Return the (x, y) coordinate for the center point of the cell that contains the specified text.  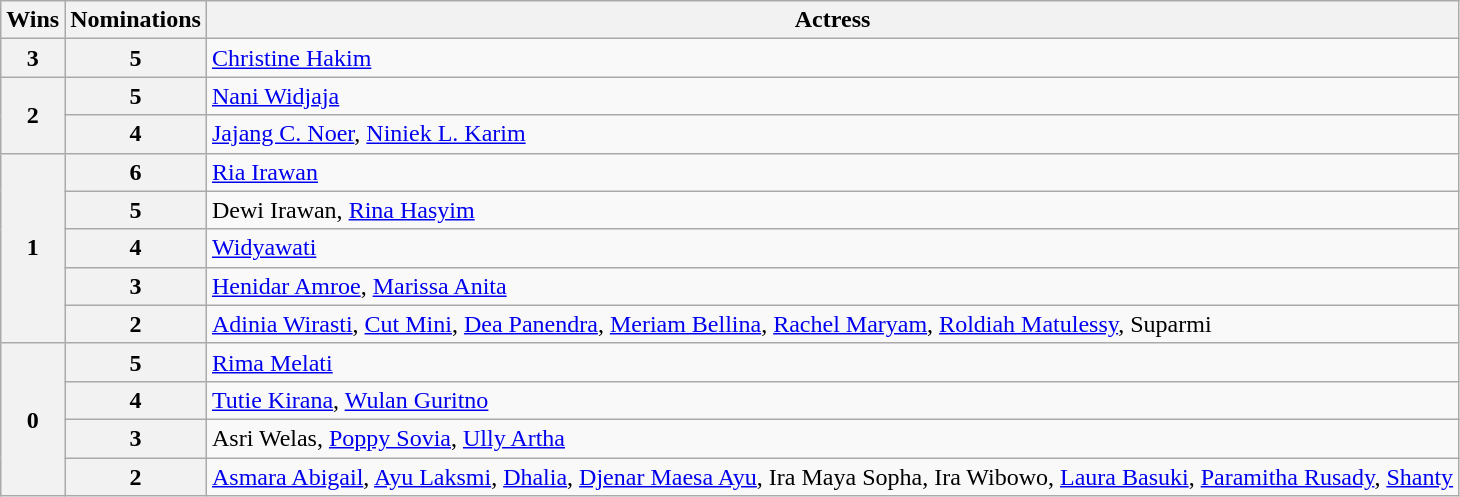
Nominations (136, 20)
Tutie Kirana, Wulan Guritno (832, 400)
Asri Welas, Poppy Sovia, Ully Artha (832, 438)
Asmara Abigail, Ayu Laksmi, Dhalia, Djenar Maesa Ayu, Ira Maya Sopha, Ira Wibowo, Laura Basuki, Paramitha Rusady, Shanty (832, 477)
Henidar Amroe, Marissa Anita (832, 286)
1 (33, 248)
0 (33, 419)
6 (136, 172)
Widyawati (832, 248)
Christine Hakim (832, 58)
Actress (832, 20)
Rima Melati (832, 362)
Nani Widjaja (832, 96)
Ria Irawan (832, 172)
Dewi Irawan, Rina Hasyim (832, 210)
Jajang C. Noer, Niniek L. Karim (832, 134)
Wins (33, 20)
Adinia Wirasti, Cut Mini, Dea Panendra, Meriam Bellina, Rachel Maryam, Roldiah Matulessy, Suparmi (832, 324)
